Return [X, Y] of the center of cell containing provided text 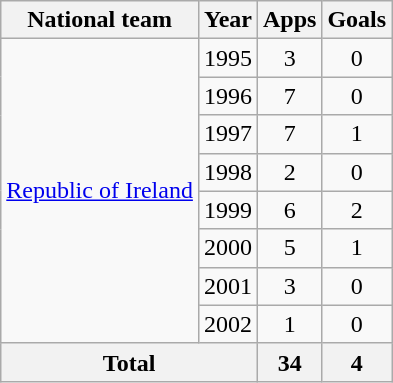
1997 [228, 134]
2001 [228, 286]
Republic of Ireland [100, 191]
1995 [228, 58]
6 [289, 210]
1998 [228, 172]
2002 [228, 324]
34 [289, 362]
5 [289, 248]
Year [228, 20]
Total [130, 362]
Goals [357, 20]
1996 [228, 96]
4 [357, 362]
Apps [289, 20]
National team [100, 20]
1999 [228, 210]
2000 [228, 248]
